Scan for the cell matching the given text and deliver its [X, Y] coordinate at center. 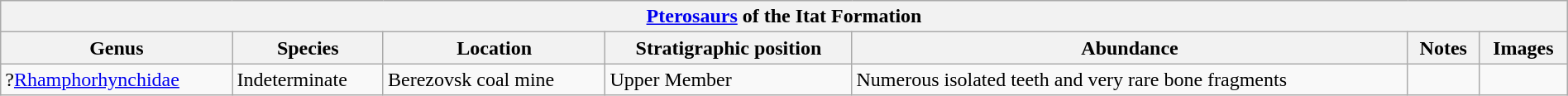
Location [494, 48]
?Rhamphorhynchidae [117, 79]
Indeterminate [308, 79]
Images [1523, 48]
Upper Member [729, 79]
Stratigraphic position [729, 48]
Pterosaurs of the Itat Formation [784, 17]
Genus [117, 48]
Species [308, 48]
Numerous isolated teeth and very rare bone fragments [1130, 79]
Berezovsk coal mine [494, 79]
Abundance [1130, 48]
Notes [1443, 48]
